Provide the (x, y) coordinate of the cell's center where the given text is located.  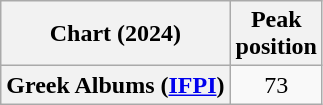
73 (276, 85)
Peak position (276, 34)
Greek Albums (IFPI) (116, 85)
Chart (2024) (116, 34)
